Find where the given text appears and provide that cell's center as (x, y) coordinate. 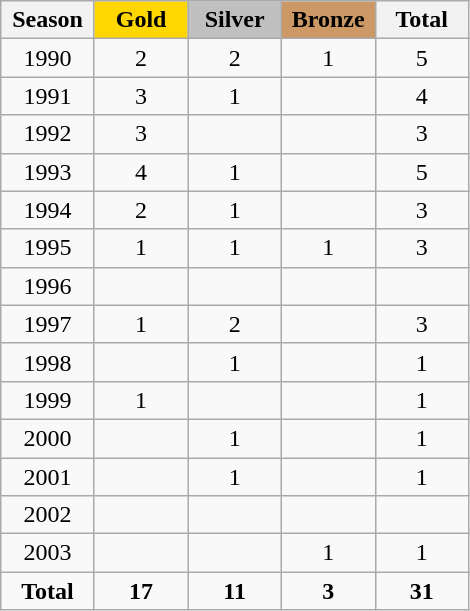
Silver (235, 20)
1999 (48, 400)
17 (141, 591)
2002 (48, 515)
1998 (48, 362)
11 (235, 591)
2000 (48, 438)
1991 (48, 96)
2003 (48, 553)
1997 (48, 324)
1994 (48, 210)
Bronze (328, 20)
1995 (48, 248)
1990 (48, 58)
1992 (48, 134)
Season (48, 20)
2001 (48, 477)
31 (422, 591)
Gold (141, 20)
1993 (48, 172)
1996 (48, 286)
